Find where the given text appears and provide that cell's center as [x, y] coordinate. 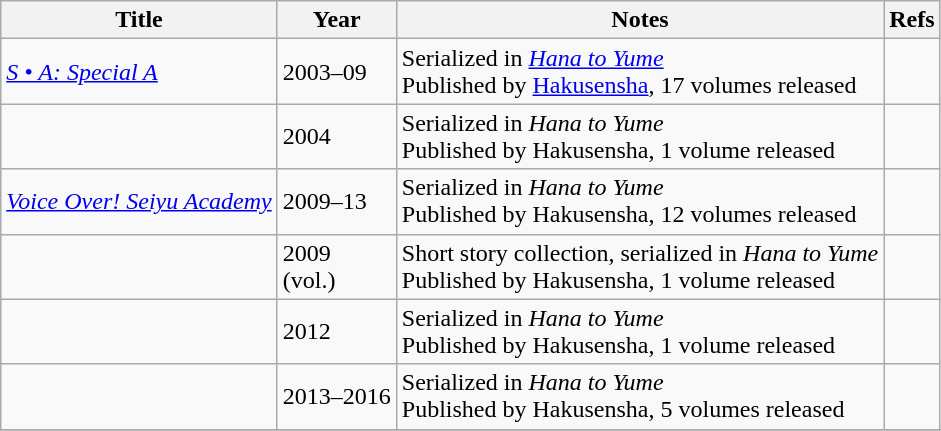
Title [139, 20]
Refs [912, 20]
2013–2016 [336, 396]
2004 [336, 136]
Serialized in Hana to YumePublished by Hakusensha, 5 volumes released [640, 396]
Serialized in Hana to YumePublished by Hakusensha, 12 volumes released [640, 202]
S • A: Special A [139, 72]
2009–13 [336, 202]
Short story collection, serialized in Hana to YumePublished by Hakusensha, 1 volume released [640, 266]
2009(vol.) [336, 266]
Year [336, 20]
2012 [336, 332]
Voice Over! Seiyu Academy [139, 202]
Serialized in Hana to YumePublished by Hakusensha, 17 volumes released [640, 72]
2003–09 [336, 72]
Notes [640, 20]
